Identify which cell holds the provided text, then report its [x, y] central coordinate. 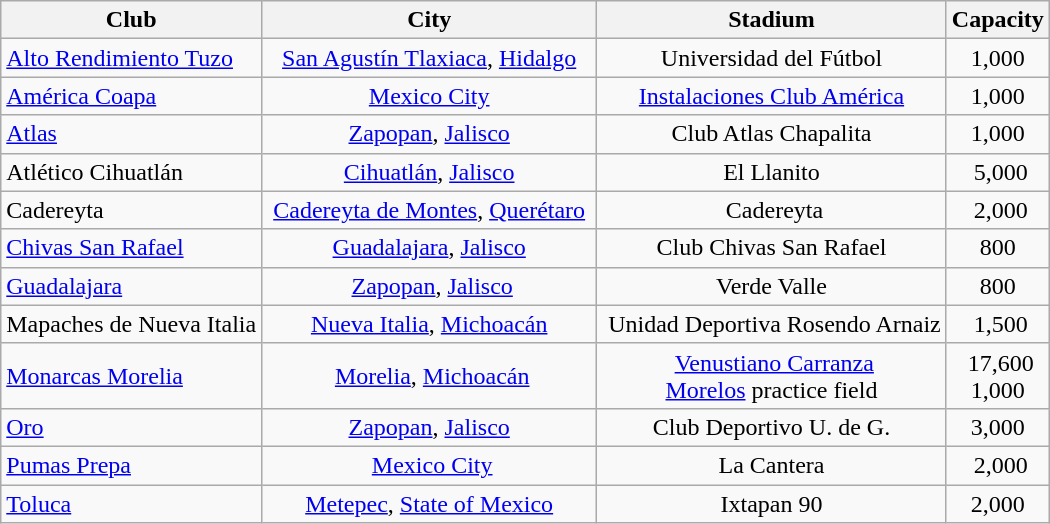
América Coapa [132, 96]
Cihuatlán, Jalisco [430, 172]
Metepec, State of Mexico [430, 503]
Alto Rendimiento Tuzo [132, 58]
Stadium [772, 20]
Ixtapan 90 [772, 503]
Capacity [998, 20]
3,000 [998, 427]
San Agustín Tlaxiaca, Hidalgo [430, 58]
17,6001,000 [998, 376]
Club [132, 20]
City [430, 20]
Atlético Cihuatlán [132, 172]
Guadalajara, Jalisco [430, 248]
5,000 [998, 172]
Unidad Deportiva Rosendo Arnaiz [772, 324]
Chivas San Rafael [132, 248]
Club Atlas Chapalita [772, 134]
Guadalajara [132, 286]
Venustiano CarranzaMorelos practice field [772, 376]
Verde Valle [772, 286]
Pumas Prepa [132, 465]
1,500 [998, 324]
Club Deportivo U. de G. [772, 427]
El Llanito [772, 172]
Oro [132, 427]
Monarcas Morelia [132, 376]
Nueva Italia, Michoacán [430, 324]
Mapaches de Nueva Italia [132, 324]
Instalaciones Club América [772, 96]
Club Chivas San Rafael [772, 248]
Atlas [132, 134]
Morelia, Michoacán [430, 376]
La Cantera [772, 465]
Toluca [132, 503]
Cadereyta de Montes, Querétaro [430, 210]
Universidad del Fútbol [772, 58]
